Extract the [X, Y] coordinate from the center of the cell holding the provided text.  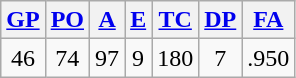
A [108, 20]
9 [138, 58]
.950 [268, 58]
74 [67, 58]
FA [268, 20]
GP [23, 20]
TC [176, 20]
180 [176, 58]
DP [220, 20]
7 [220, 58]
97 [108, 58]
PO [67, 20]
46 [23, 58]
E [138, 20]
